Determine the [x, y] coordinate at the center of the cell enclosing the given text.  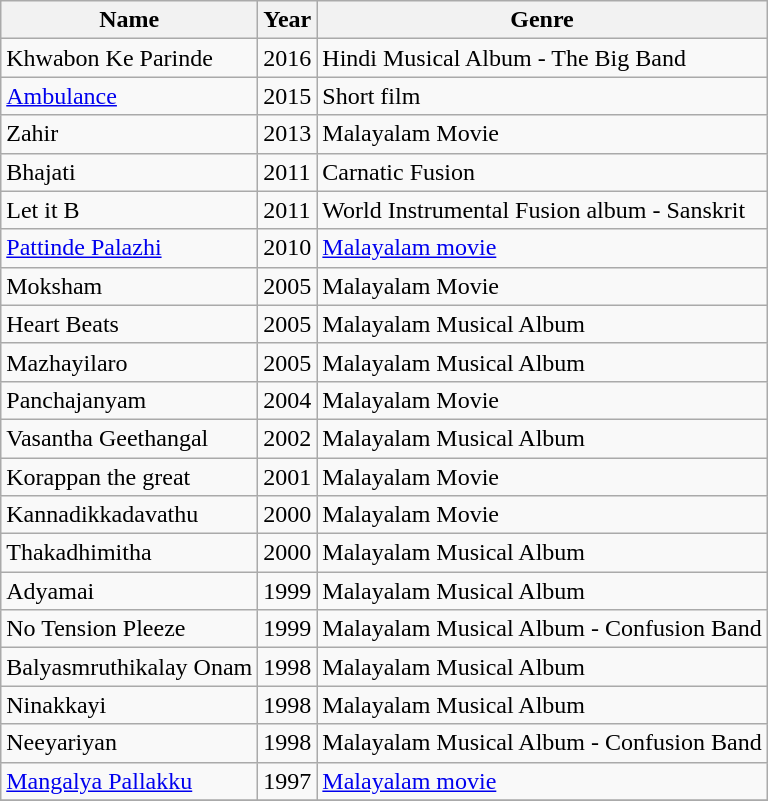
2016 [288, 58]
2015 [288, 96]
Name [130, 20]
Balyasmruthikalay Onam [130, 667]
Pattinde Palazhi [130, 248]
World Instrumental Fusion album - Sanskrit [542, 210]
Ambulance [130, 96]
Vasantha Geethangal [130, 438]
No Tension Pleeze [130, 629]
Neeyariyan [130, 743]
Khwabon Ke Parinde [130, 58]
2013 [288, 134]
Panchajanyam [130, 400]
2004 [288, 400]
Let it B [130, 210]
1997 [288, 781]
2001 [288, 477]
Heart Beats [130, 324]
Adyamai [130, 591]
Korappan the great [130, 477]
Thakadhimitha [130, 553]
2010 [288, 248]
Zahir [130, 134]
Mangalya Pallakku [130, 781]
Bhajati [130, 172]
Carnatic Fusion [542, 172]
Mazhayilaro [130, 362]
2002 [288, 438]
Kannadikkadavathu [130, 515]
Genre [542, 20]
Year [288, 20]
Ninakkayi [130, 705]
Moksham [130, 286]
Short film [542, 96]
Hindi Musical Album - The Big Band [542, 58]
